For the text-containing cell, return its midpoint in (x, y) coordinate format. 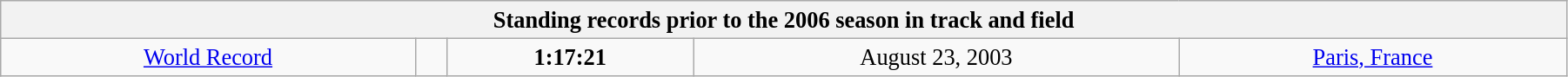
Standing records prior to the 2006 season in track and field (784, 19)
August 23, 2003 (936, 57)
1:17:21 (570, 57)
World Record (208, 57)
Paris, France (1372, 57)
